Return the [x, y] coordinate for the center point of the cell that contains the specified text.  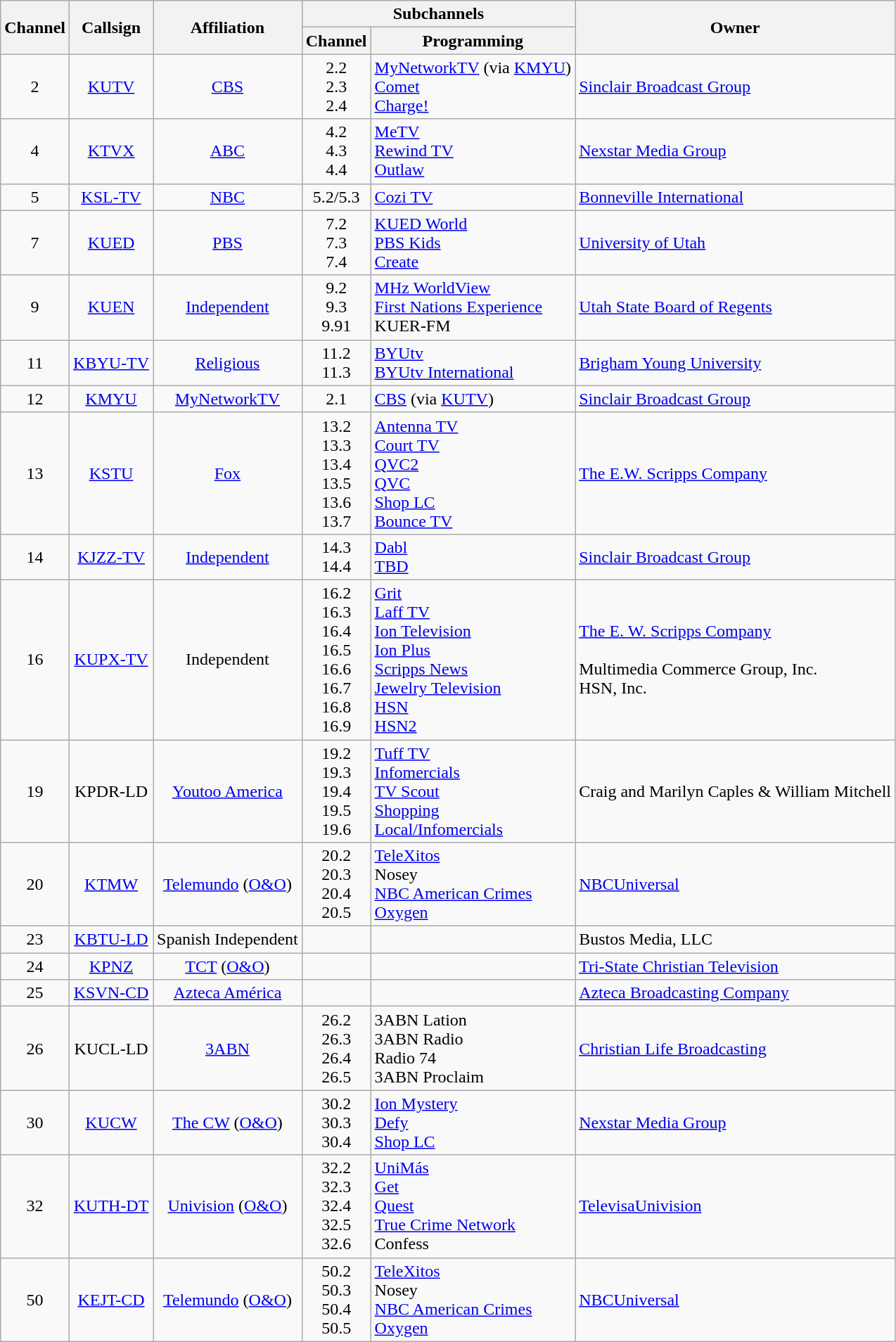
13.213.313.413.513.613.7 [336, 473]
5.2/5.3 [336, 197]
KUTV [111, 87]
19.219.319.419.519.6 [336, 791]
Brigham Young University [736, 363]
KUCW [111, 1123]
Azteca América [228, 993]
KEJT-CD [111, 1300]
KUED [111, 243]
University of Utah [736, 243]
Ion MysteryDefyShop LC [473, 1123]
Tuff TVInfomercialsTV ScoutShoppingLocal/Infomercials [473, 791]
30 [35, 1123]
4.24.34.4 [336, 151]
16 [35, 660]
TCT (O&O) [228, 966]
Youtoo America [228, 791]
Cozi TV [473, 197]
Owner [736, 27]
KUTH-DT [111, 1206]
2.1 [336, 399]
Christian Life Broadcasting [736, 1048]
11.211.3 [336, 363]
Programming [473, 41]
GritLaff TVIon TelevisionIon PlusScripps NewsJewelry TelevisionHSNHSN2 [473, 660]
ABC [228, 151]
20 [35, 885]
Utah State Board of Regents [736, 307]
The E.W. Scripps Company [736, 473]
2 [35, 87]
KUED WorldPBS KidsCreate [473, 243]
Tri-State Christian Television [736, 966]
KTVX [111, 151]
3ABN Lation3ABN RadioRadio 743ABN Proclaim [473, 1048]
KUCL-LD [111, 1048]
KUEN [111, 307]
KMYU [111, 399]
Callsign [111, 27]
25 [35, 993]
MyNetworkTV (via KMYU)CometCharge! [473, 87]
19 [35, 791]
MeTVRewind TVOutlaw [473, 151]
UniMásGetQuestTrue Crime NetworkConfess [473, 1206]
KSL-TV [111, 197]
Spanish Independent [228, 940]
Religious [228, 363]
PBS [228, 243]
13 [35, 473]
14 [35, 557]
30.230.330.4 [336, 1123]
23 [35, 940]
Azteca Broadcasting Company [736, 993]
12 [35, 399]
KJZZ-TV [111, 557]
KTMW [111, 885]
KBTU-LD [111, 940]
20.220.320.420.5 [336, 885]
3ABN [228, 1048]
16.216.316.416.516.616.716.816.9 [336, 660]
2.22.32.4 [336, 87]
KBYU-TV [111, 363]
50 [35, 1300]
32 [35, 1206]
Subchannels [438, 14]
The E. W. Scripps CompanyMultimedia Commerce Group, Inc.HSN, Inc. [736, 660]
9.29.39.91 [336, 307]
14.314.4 [336, 557]
32.232.332.432.532.6 [336, 1206]
26.226.326.426.5 [336, 1048]
Bustos Media, LLC [736, 940]
NBC [228, 197]
KSTU [111, 473]
Univision (O&O) [228, 1206]
Bonneville International [736, 197]
26 [35, 1048]
11 [35, 363]
MyNetworkTV [228, 399]
TelevisaUnivision [736, 1206]
Craig and Marilyn Caples & William Mitchell [736, 791]
CBS (via KUTV) [473, 399]
24 [35, 966]
The CW (O&O) [228, 1123]
9 [35, 307]
BYUtvBYUtv International [473, 363]
DablTBD [473, 557]
KPNZ [111, 966]
Affiliation [228, 27]
4 [35, 151]
Antenna TVCourt TVQVC2QVCShop LCBounce TV [473, 473]
Fox [228, 473]
KPDR-LD [111, 791]
KSVN-CD [111, 993]
5 [35, 197]
KUPX-TV [111, 660]
7.27.37.4 [336, 243]
50.250.350.450.5 [336, 1300]
MHz WorldViewFirst Nations ExperienceKUER-FM [473, 307]
7 [35, 243]
CBS [228, 87]
